For the text-containing cell, return its midpoint in [X, Y] coordinate format. 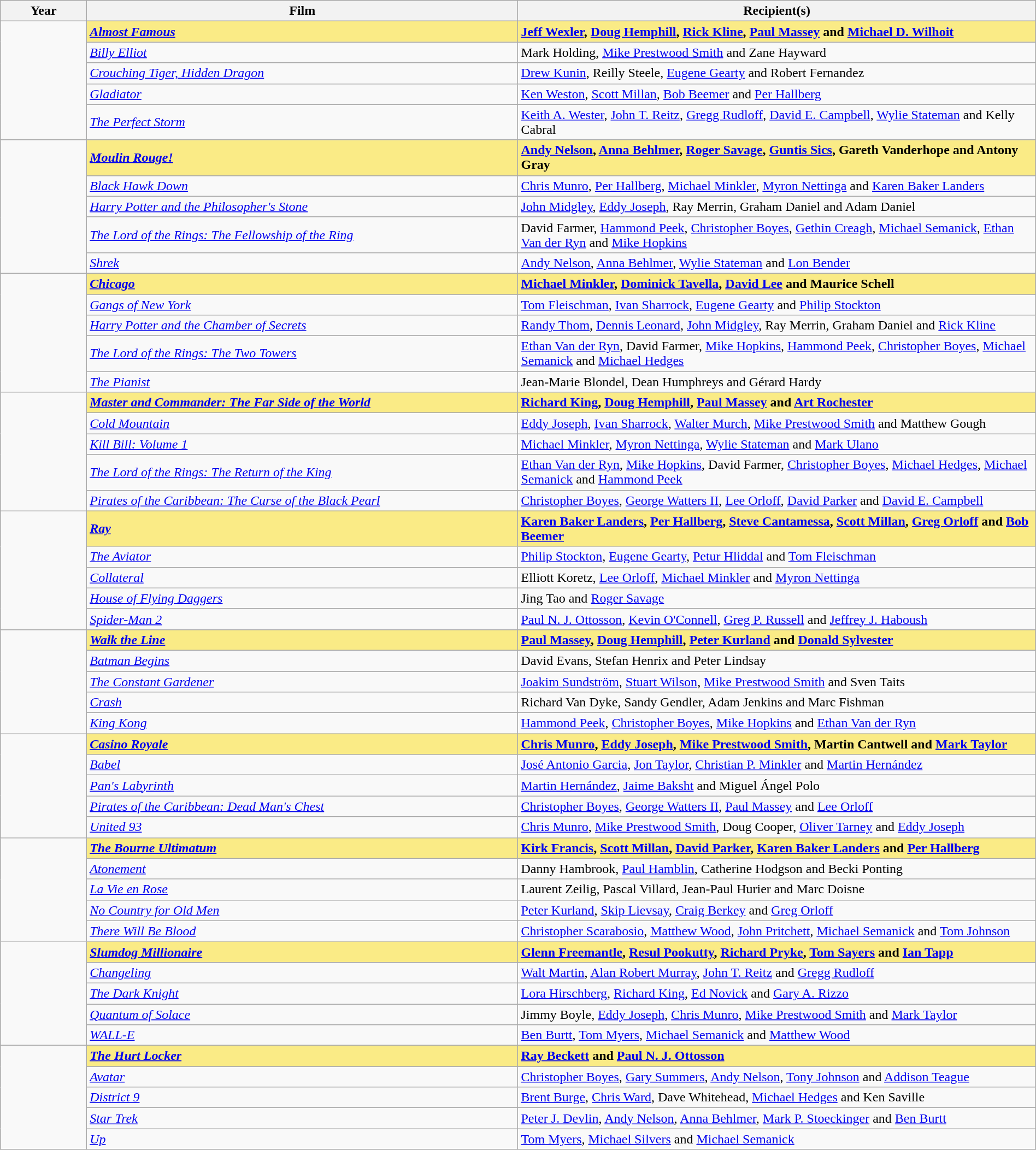
Avatar [303, 1077]
Michael Minkler, Dominick Tavella, David Lee and Maurice Schell [777, 284]
Walt Martin, Alan Robert Murray, John T. Reitz and Gregg Rudloff [777, 972]
Crouching Tiger, Hidden Dragon [303, 73]
Film [303, 11]
Year [44, 11]
Shrek [303, 263]
Tom Myers, Michael Silvers and Michael Semanick [777, 1139]
Michael Minkler, Myron Nettinga, Wylie Stateman and Mark Ulano [777, 444]
Christopher Boyes, Gary Summers, Andy Nelson, Tony Johnson and Addison Teague [777, 1077]
Ken Weston, Scott Millan, Bob Beemer and Per Hallberg [777, 94]
No Country for Old Men [303, 910]
Ethan Van der Ryn, Mike Hopkins, David Farmer, Christopher Boyes, Michael Hedges, Michael Semanick and Hammond Peek [777, 472]
Pan's Labyrinth [303, 786]
Chris Munro, Mike Prestwood Smith, Doug Cooper, Oliver Tarney and Eddy Joseph [777, 827]
Slumdog Millionaire [303, 952]
Harry Potter and the Chamber of Secrets [303, 326]
District 9 [303, 1098]
The Perfect Storm [303, 122]
Paul Massey, Doug Hemphill, Peter Kurland and Donald Sylvester [777, 640]
Gangs of New York [303, 304]
Star Trek [303, 1118]
Jimmy Boyle, Eddy Joseph, Chris Munro, Mike Prestwood Smith and Mark Taylor [777, 1015]
Eddy Joseph, Ivan Sharrock, Walter Murch, Mike Prestwood Smith and Matthew Gough [777, 423]
United 93 [303, 827]
Harry Potter and the Philosopher's Stone [303, 207]
Keith A. Wester, John T. Reitz, Gregg Rudloff, David E. Campbell, Wylie Stateman and Kelly Cabral [777, 122]
Batman Begins [303, 660]
Jeff Wexler, Doug Hemphill, Rick Kline, Paul Massey and Michael D. Wilhoit [777, 32]
Ben Burtt, Tom Myers, Michael Semanick and Matthew Wood [777, 1035]
Changeling [303, 972]
Randy Thom, Dennis Leonard, John Midgley, Ray Merrin, Graham Daniel and Rick Kline [777, 326]
Collateral [303, 577]
Karen Baker Landers, Per Hallberg, Steve Cantamessa, Scott Millan, Greg Orloff and Bob Beemer [777, 529]
There Will Be Blood [303, 931]
The Dark Knight [303, 993]
King Kong [303, 723]
Joakim Sundström, Stuart Wilson, Mike Prestwood Smith and Sven Taits [777, 681]
Kirk Francis, Scott Millan, David Parker, Karen Baker Landers and Per Hallberg [777, 848]
Jing Tao and Roger Savage [777, 598]
Ray Beckett and Paul N. J. Ottosson [777, 1056]
Philip Stockton, Eugene Gearty, Petur Hliddal and Tom Fleischman [777, 557]
Walk the Line [303, 640]
Cold Mountain [303, 423]
Christopher Boyes, George Watters II, Paul Massey and Lee Orloff [777, 806]
The Bourne Ultimatum [303, 848]
Martin Hernández, Jaime Baksht and Miguel Ángel Polo [777, 786]
Peter J. Devlin, Andy Nelson, Anna Behlmer, Mark P. Stoeckinger and Ben Burtt [777, 1118]
Black Hawk Down [303, 186]
Lora Hirschberg, Richard King, Ed Novick and Gary A. Rizzo [777, 993]
Glenn Freemantle, Resul Pookutty, Richard Pryke, Tom Sayers and Ian Tapp [777, 952]
Atonement [303, 869]
Master and Commander: The Far Side of the World [303, 403]
Christopher Scarabosio, Matthew Wood, John Pritchett, Michael Semanick and Tom Johnson [777, 931]
Recipient(s) [777, 11]
Chris Munro, Per Hallberg, Michael Minkler, Myron Nettinga and Karen Baker Landers [777, 186]
Andy Nelson, Anna Behlmer, Roger Savage, Guntis Sics, Gareth Vanderhope and Antony Gray [777, 157]
The Aviator [303, 557]
The Lord of the Rings: The Return of the King [303, 472]
Drew Kunin, Reilly Steele, Eugene Gearty and Robert Fernandez [777, 73]
Almost Famous [303, 32]
Jean-Marie Blondel, Dean Humphreys and Gérard Hardy [777, 382]
Pirates of the Caribbean: The Curse of the Black Pearl [303, 500]
Peter Kurland, Skip Lievsay, Craig Berkey and Greg Orloff [777, 910]
Kill Bill: Volume 1 [303, 444]
Chris Munro, Eddy Joseph, Mike Prestwood Smith, Martin Cantwell and Mark Taylor [777, 744]
Babel [303, 765]
Brent Burge, Chris Ward, Dave Whitehead, Michael Hedges and Ken Saville [777, 1098]
La Vie en Rose [303, 889]
Casino Royale [303, 744]
The Lord of the Rings: The Two Towers [303, 354]
Andy Nelson, Anna Behlmer, Wylie Stateman and Lon Bender [777, 263]
Richard Van Dyke, Sandy Gendler, Adam Jenkins and Marc Fishman [777, 703]
Spider-Man 2 [303, 619]
Chicago [303, 284]
Ethan Van der Ryn, David Farmer, Mike Hopkins, Hammond Peek, Christopher Boyes, Michael Semanick and Michael Hedges [777, 354]
Elliott Koretz, Lee Orloff, Michael Minkler and Myron Nettinga [777, 577]
WALL-E [303, 1035]
The Constant Gardener [303, 681]
David Farmer, Hammond Peek, Christopher Boyes, Gethin Creagh, Michael Semanick, Ethan Van der Ryn and Mike Hopkins [777, 235]
Crash [303, 703]
The Hurt Locker [303, 1056]
Danny Hambrook, Paul Hamblin, Catherine Hodgson and Becki Ponting [777, 869]
Billy Elliot [303, 52]
House of Flying Daggers [303, 598]
Laurent Zeilig, Pascal Villard, Jean-Paul Hurier and Marc Doisne [777, 889]
Christopher Boyes, George Watters II, Lee Orloff, David Parker and David E. Campbell [777, 500]
Hammond Peek, Christopher Boyes, Mike Hopkins and Ethan Van der Ryn [777, 723]
Quantum of Solace [303, 1015]
José Antonio Garcia, Jon Taylor, Christian P. Minkler and Martin Hernández [777, 765]
John Midgley, Eddy Joseph, Ray Merrin, Graham Daniel and Adam Daniel [777, 207]
David Evans, Stefan Henrix and Peter Lindsay [777, 660]
Mark Holding, Mike Prestwood Smith and Zane Hayward [777, 52]
Richard King, Doug Hemphill, Paul Massey and Art Rochester [777, 403]
Tom Fleischman, Ivan Sharrock, Eugene Gearty and Philip Stockton [777, 304]
The Pianist [303, 382]
Pirates of the Caribbean: Dead Man's Chest [303, 806]
Ray [303, 529]
Moulin Rouge! [303, 157]
Gladiator [303, 94]
Up [303, 1139]
Paul N. J. Ottosson, Kevin O'Connell, Greg P. Russell and Jeffrey J. Haboush [777, 619]
The Lord of the Rings: The Fellowship of the Ring [303, 235]
